Pinpoint the cell where the given text exists, returning its (x, y) midpoint coordinate. 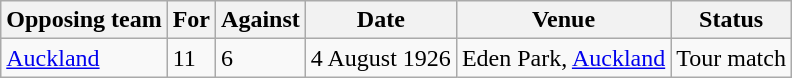
Auckland (84, 58)
6 (261, 58)
11 (191, 58)
Against (261, 20)
For (191, 20)
Tour match (732, 58)
4 August 1926 (380, 58)
Date (380, 20)
Status (732, 20)
Venue (563, 20)
Eden Park, Auckland (563, 58)
Opposing team (84, 20)
